For the text-containing cell, return its midpoint in [X, Y] coordinate format. 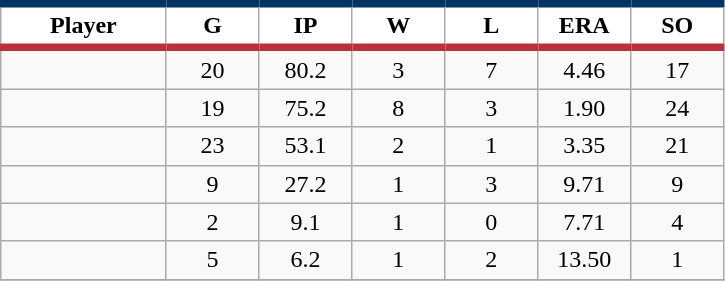
L [492, 26]
53.1 [306, 146]
7.71 [584, 222]
SO [678, 26]
20 [212, 68]
3.35 [584, 146]
6.2 [306, 260]
19 [212, 108]
Player [84, 26]
24 [678, 108]
27.2 [306, 184]
0 [492, 222]
75.2 [306, 108]
13.50 [584, 260]
8 [398, 108]
23 [212, 146]
4 [678, 222]
1.90 [584, 108]
5 [212, 260]
ERA [584, 26]
W [398, 26]
7 [492, 68]
17 [678, 68]
9.71 [584, 184]
4.46 [584, 68]
80.2 [306, 68]
21 [678, 146]
9.1 [306, 222]
IP [306, 26]
G [212, 26]
